Provide the [X, Y] coordinate of the cell's center where the given text is located.  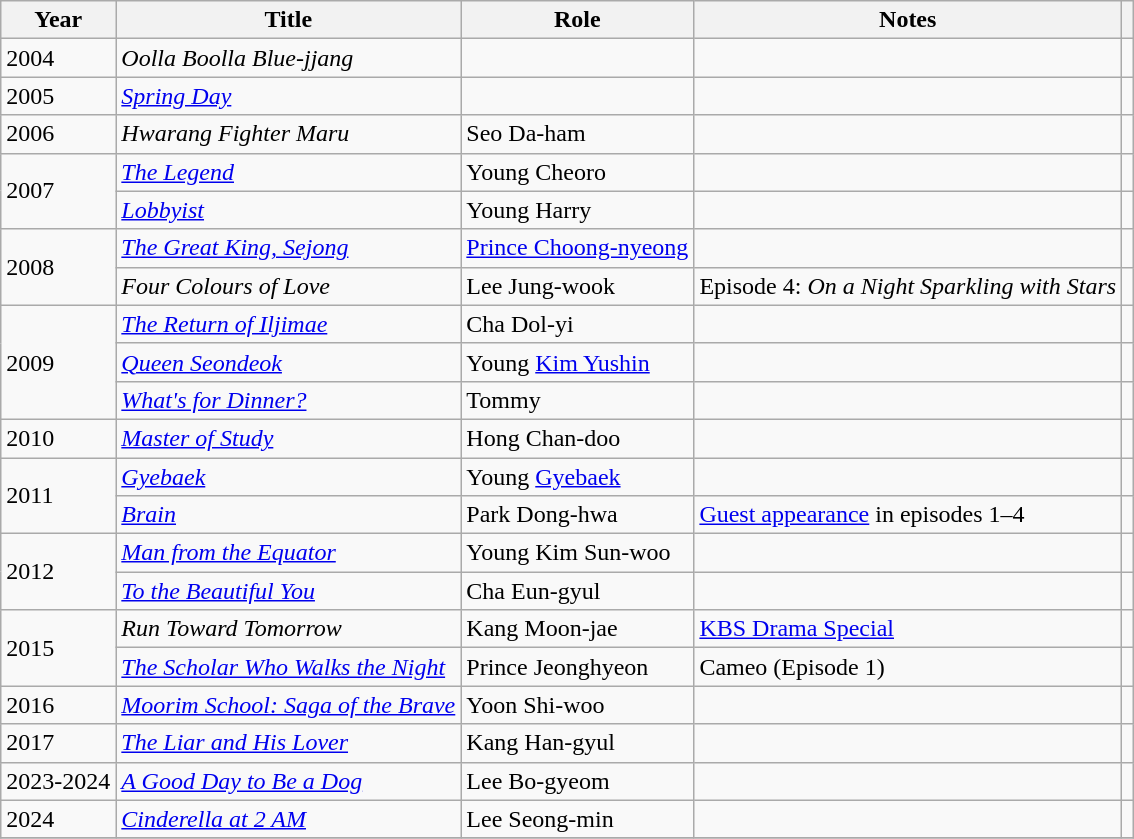
Park Dong-hwa [578, 515]
Young Gyebaek [578, 477]
Moorim School: Saga of the Brave [288, 705]
Hwarang Fighter Maru [288, 134]
2024 [58, 819]
The Great King, Sejong [288, 248]
Kang Han-gyul [578, 743]
Cha Eun-gyul [578, 591]
KBS Drama Special [908, 629]
What's for Dinner? [288, 400]
Episode 4: On a Night Sparkling with Stars [908, 286]
2006 [58, 134]
Young Harry [578, 210]
Prince Jeonghyeon [578, 667]
Kang Moon-jae [578, 629]
Brain [288, 515]
Four Colours of Love [288, 286]
A Good Day to Be a Dog [288, 781]
2012 [58, 572]
2016 [58, 705]
Master of Study [288, 438]
2005 [58, 96]
The Return of Iljimae [288, 324]
2015 [58, 648]
Year [58, 20]
Guest appearance in episodes 1–4 [908, 515]
Man from the Equator [288, 553]
2011 [58, 496]
Run Toward Tomorrow [288, 629]
Young Kim Yushin [578, 362]
Yoon Shi-woo [578, 705]
Tommy [578, 400]
Hong Chan-doo [578, 438]
Cinderella at 2 AM [288, 819]
Spring Day [288, 96]
The Scholar Who Walks the Night [288, 667]
2009 [58, 362]
Gyebaek [288, 477]
Young Cheoro [578, 172]
2010 [58, 438]
The Legend [288, 172]
Role [578, 20]
2017 [58, 743]
Seo Da-ham [578, 134]
Lobbyist [288, 210]
2008 [58, 267]
Title [288, 20]
Lee Bo-gyeom [578, 781]
Cameo (Episode 1) [908, 667]
Queen Seondeok [288, 362]
2023-2024 [58, 781]
2004 [58, 58]
Cha Dol-yi [578, 324]
Young Kim Sun-woo [578, 553]
Oolla Boolla Blue-jjang [288, 58]
Lee Seong-min [578, 819]
Lee Jung-wook [578, 286]
Notes [908, 20]
2007 [58, 191]
To the Beautiful You [288, 591]
Prince Choong-nyeong [578, 248]
The Liar and His Lover [288, 743]
